Scan for the cell matching the given text and deliver its [X, Y] coordinate at center. 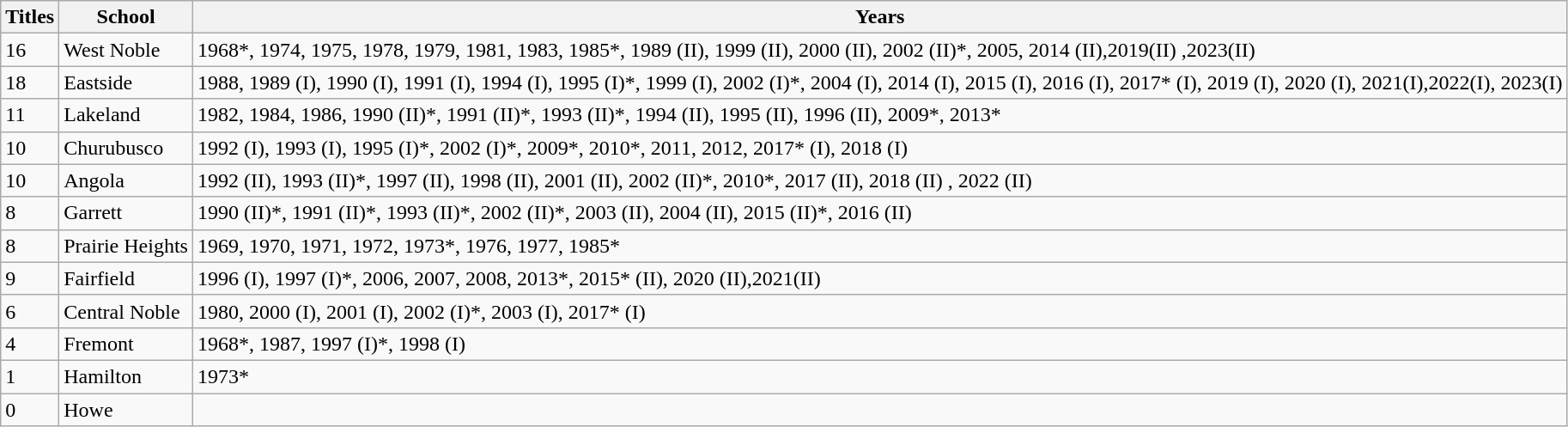
Central Noble [126, 311]
Fremont [126, 344]
Eastside [126, 82]
1973* [879, 376]
11 [30, 115]
1996 (I), 1997 (I)*, 2006, 2007, 2008, 2013*, 2015* (II), 2020 (II),2021(II) [879, 278]
6 [30, 311]
Fairfield [126, 278]
Years [879, 17]
1982, 1984, 1986, 1990 (II)*, 1991 (II)*, 1993 (II)*, 1994 (II), 1995 (II), 1996 (II), 2009*, 2013* [879, 115]
9 [30, 278]
1992 (II), 1993 (II)*, 1997 (II), 1998 (II), 2001 (II), 2002 (II)*, 2010*, 2017 (II), 2018 (II) , 2022 (II) [879, 180]
0 [30, 410]
1968*, 1987, 1997 (I)*, 1998 (I) [879, 344]
16 [30, 50]
Titles [30, 17]
School [126, 17]
1969, 1970, 1971, 1972, 1973*, 1976, 1977, 1985* [879, 246]
Hamilton [126, 376]
1 [30, 376]
18 [30, 82]
Garrett [126, 213]
1990 (II)*, 1991 (II)*, 1993 (II)*, 2002 (II)*, 2003 (II), 2004 (II), 2015 (II)*, 2016 (II) [879, 213]
1968*, 1974, 1975, 1978, 1979, 1981, 1983, 1985*, 1989 (II), 1999 (II), 2000 (II), 2002 (II)*, 2005, 2014 (II),2019(II) ,2023(II) [879, 50]
Churubusco [126, 148]
Howe [126, 410]
4 [30, 344]
Angola [126, 180]
Lakeland [126, 115]
West Noble [126, 50]
1992 (I), 1993 (I), 1995 (I)*, 2002 (I)*, 2009*, 2010*, 2011, 2012, 2017* (I), 2018 (I) [879, 148]
1980, 2000 (I), 2001 (I), 2002 (I)*, 2003 (I), 2017* (I) [879, 311]
Prairie Heights [126, 246]
